Return the [x, y] coordinate for the center point of the cell that contains the specified text.  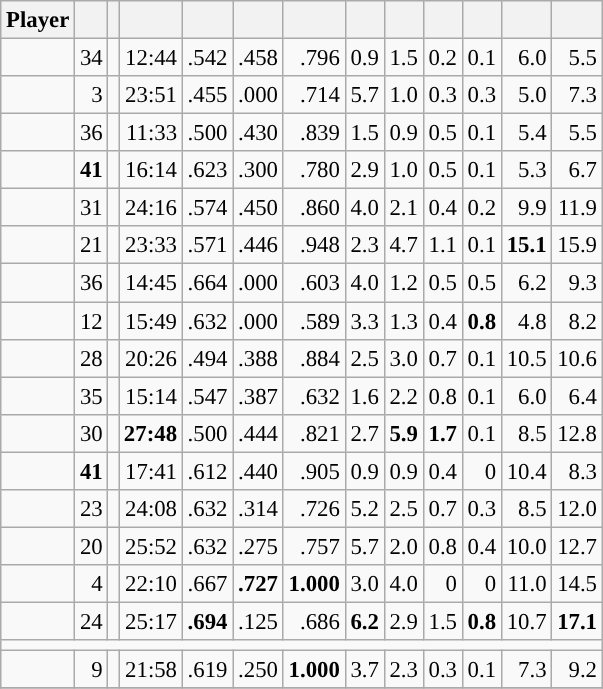
.796 [314, 58]
.780 [314, 170]
5.9 [404, 433]
.686 [314, 621]
23:33 [151, 245]
5.3 [526, 170]
.455 [207, 95]
23 [92, 509]
2.7 [364, 433]
14:45 [151, 283]
12:44 [151, 58]
9.2 [577, 670]
.905 [314, 471]
.948 [314, 245]
5.2 [364, 509]
.125 [258, 621]
.574 [207, 208]
Player [38, 20]
2.1 [404, 208]
11.0 [526, 584]
.612 [207, 471]
.821 [314, 433]
1.7 [442, 433]
11.9 [577, 208]
11:33 [151, 133]
34 [92, 58]
.450 [258, 208]
.664 [207, 283]
16:14 [151, 170]
2.2 [404, 396]
.440 [258, 471]
10.5 [526, 358]
.603 [314, 283]
.884 [314, 358]
25:17 [151, 621]
.387 [258, 396]
15.9 [577, 245]
8.2 [577, 321]
.275 [258, 546]
8.3 [577, 471]
20 [92, 546]
.446 [258, 245]
.444 [258, 433]
15.1 [526, 245]
1.1 [442, 245]
12.7 [577, 546]
1.2 [404, 283]
23:51 [151, 95]
25:52 [151, 546]
.619 [207, 670]
.300 [258, 170]
4 [92, 584]
9.9 [526, 208]
17:41 [151, 471]
.458 [258, 58]
5.4 [526, 133]
9.3 [577, 283]
.726 [314, 509]
10.4 [526, 471]
4.7 [404, 245]
15:49 [151, 321]
21:58 [151, 670]
3 [92, 95]
12 [92, 321]
3.3 [364, 321]
24:16 [151, 208]
28 [92, 358]
.727 [258, 584]
5.0 [526, 95]
.430 [258, 133]
.314 [258, 509]
10.6 [577, 358]
.542 [207, 58]
31 [92, 208]
.839 [314, 133]
.757 [314, 546]
.571 [207, 245]
2.0 [404, 546]
20:26 [151, 358]
24 [92, 621]
14.5 [577, 584]
10.7 [526, 621]
.623 [207, 170]
12.8 [577, 433]
.860 [314, 208]
.494 [207, 358]
6.7 [577, 170]
1.3 [404, 321]
10.0 [526, 546]
4.8 [526, 321]
1.6 [364, 396]
3.7 [364, 670]
9 [92, 670]
24:08 [151, 509]
15:14 [151, 396]
.667 [207, 584]
27:48 [151, 433]
.547 [207, 396]
.589 [314, 321]
6.4 [577, 396]
.694 [207, 621]
12.0 [577, 509]
22:10 [151, 584]
30 [92, 433]
21 [92, 245]
.388 [258, 358]
.250 [258, 670]
.714 [314, 95]
35 [92, 396]
17.1 [577, 621]
